Search for the cell housing the specified text and yield its [X, Y] center coordinate. 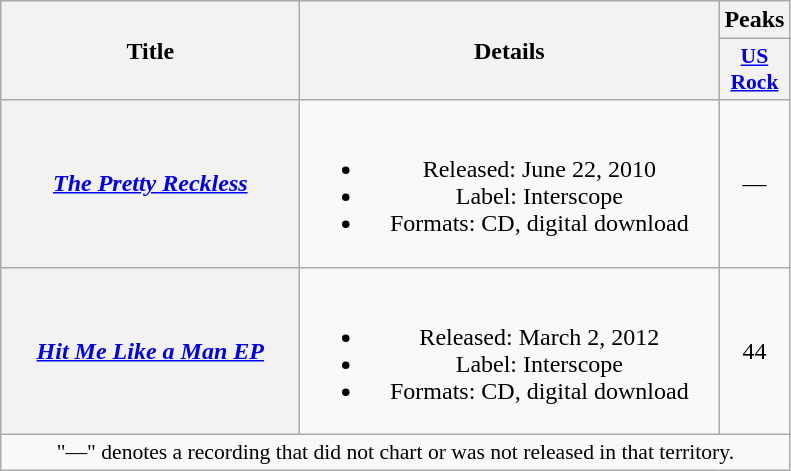
"—" denotes a recording that did not chart or was not released in that territory. [396, 452]
Peaks [754, 20]
Released: June 22, 2010Label: InterscopeFormats: CD, digital download [510, 184]
44 [754, 350]
— [754, 184]
USRock [754, 70]
Title [150, 50]
Released: March 2, 2012Label: InterscopeFormats: CD, digital download [510, 350]
Hit Me Like a Man EP [150, 350]
Details [510, 50]
The Pretty Reckless [150, 184]
